Return [X, Y] of the center of cell containing provided text 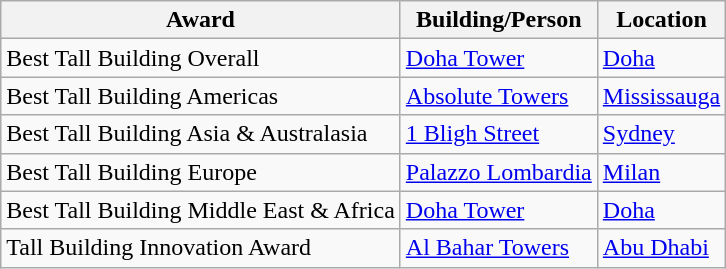
Best Tall Building Europe [201, 172]
1 Bligh Street [498, 134]
Palazzo Lombardia [498, 172]
Tall Building Innovation Award [201, 248]
Best Tall Building Middle East & Africa [201, 210]
Best Tall Building Asia & Australasia [201, 134]
Award [201, 20]
Abu Dhabi [661, 248]
Building/Person [498, 20]
Mississauga [661, 96]
Absolute Towers [498, 96]
Milan [661, 172]
Al Bahar Towers [498, 248]
Sydney [661, 134]
Location [661, 20]
Best Tall Building Americas [201, 96]
Best Tall Building Overall [201, 58]
